Provide the [x, y] coordinate of the cell's center where the given text is located.  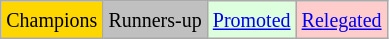
Runners-up [155, 20]
Promoted [252, 20]
Relegated [342, 20]
Champions [52, 20]
